Provide the [x, y] coordinate of the cell's center where the given text is located.  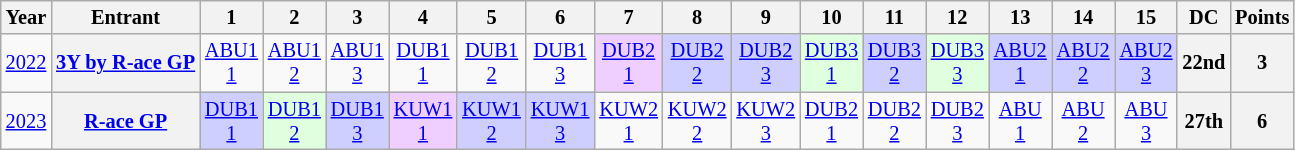
Year [26, 17]
ABU23 [1146, 63]
ABU12 [294, 63]
ABU3 [1146, 121]
8 [698, 17]
11 [894, 17]
2022 [26, 63]
3Y by R-ace GP [126, 63]
Points [1262, 17]
Entrant [126, 17]
KUW23 [766, 121]
2023 [26, 121]
22nd [1204, 63]
ABU1 [1020, 121]
R-ace GP [126, 121]
ABU11 [232, 63]
ABU2 [1084, 121]
KUW11 [424, 121]
DUB33 [958, 63]
ABU21 [1020, 63]
ABU22 [1084, 63]
KUW13 [560, 121]
4 [424, 17]
7 [628, 17]
27th [1204, 121]
DC [1204, 17]
5 [492, 17]
DUB31 [832, 63]
14 [1084, 17]
15 [1146, 17]
KUW12 [492, 121]
ABU13 [358, 63]
KUW21 [628, 121]
DUB32 [894, 63]
12 [958, 17]
2 [294, 17]
13 [1020, 17]
9 [766, 17]
10 [832, 17]
KUW22 [698, 121]
1 [232, 17]
